Return [x, y] of the center of cell containing provided text 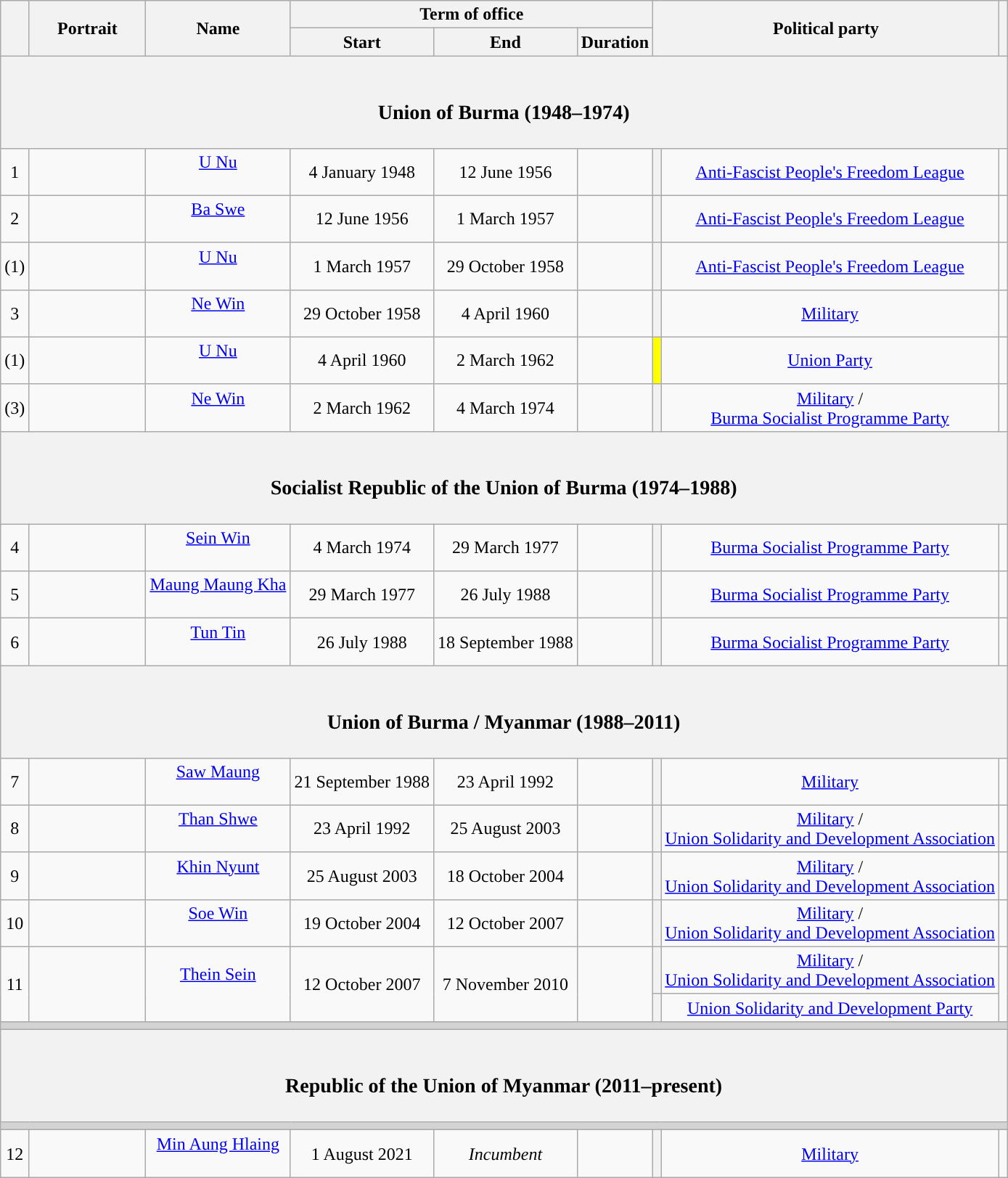
1 August 2021 [362, 1154]
Khin Nyunt [218, 875]
4 [15, 547]
Ba Swe [218, 219]
12 [15, 1154]
Soe Win [218, 923]
18 September 1988 [506, 642]
3 [15, 314]
Name [218, 28]
Start [362, 42]
Incumbent [506, 1154]
21 September 1988 [362, 781]
18 October 2004 [506, 875]
2 [15, 219]
8 [15, 829]
Socialist Republic of the Union of Burma (1974–1988) [504, 478]
7 [15, 781]
6 [15, 642]
Portrait [87, 28]
Union of Burma (1948–1974) [504, 102]
9 [15, 875]
Term of office [472, 15]
Duration [615, 42]
Union Solidarity and Development Party [830, 1007]
7 November 2010 [506, 984]
Than Shwe [218, 829]
10 [15, 923]
(3) [15, 408]
Sein Win [218, 547]
Min Aung Hlaing [218, 1154]
1 [15, 171]
Republic of the Union of Myanmar (2011–present) [504, 1076]
4 January 1948 [362, 171]
11 [15, 984]
Military / Burma Socialist Programme Party [830, 408]
Union Party [830, 360]
End [506, 42]
Political party [826, 28]
Maung Maung Kha [218, 595]
19 October 2004 [362, 923]
Tun Tin [218, 642]
Thein Sein [218, 984]
5 [15, 595]
Union of Burma / Myanmar (1988–2011) [504, 711]
Saw Maung [218, 781]
